Identify which cell holds the provided text, then report its [X, Y] central coordinate. 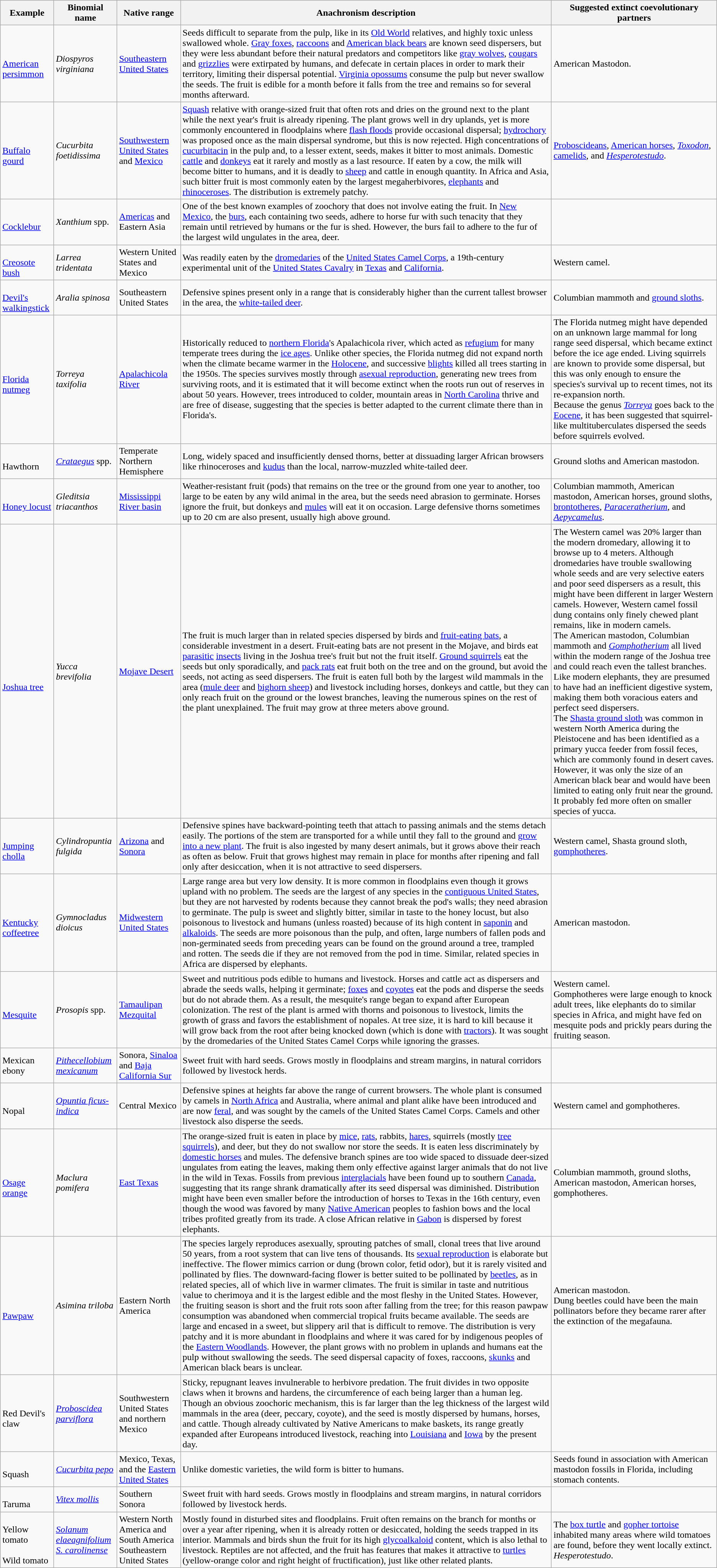
Honey locust [27, 502]
Mexican ebony [27, 1066]
Yellow tomatoWild tomato [27, 1540]
Crataegus spp. [85, 461]
Anachronism description [366, 13]
The box turtle and gopher tortoise inhabited many areas where wild tomatoes are found, before they went locally extinct.Hesperotestudo. [634, 1540]
Xanthium spp. [85, 222]
Sonora, Sinaloa and Baja California Sur [149, 1066]
Example [27, 13]
Diospyros virginiana [85, 64]
American Mastodon. [634, 64]
Mexico, Texas, and the Eastern United States [149, 1469]
Red Devil's claw [27, 1413]
Apalachicola River [149, 379]
Nopal [27, 1106]
Proboscideans, American horses, Toxodon, camelids, and Hesperotestudo. [634, 150]
Mojave Desert [149, 671]
Mississippi River basin [149, 502]
Buffalo gourd [27, 150]
Larrea tridentata [85, 262]
Squash [27, 1469]
Southwestern United States and northern Mexico [149, 1413]
Columbian mammoth, ground sloths, American mastodon, American horses, gomphotheres. [634, 1182]
Western camel. [634, 262]
Maclura pomifera [85, 1182]
Unlike domestic varieties, the wild form is bitter to humans. [366, 1469]
Creosote bush [27, 262]
Western camel and gomphotheres. [634, 1106]
Kentucky coffeetree [27, 922]
American mastodon.Dung beetles could have been the main pollinators before they became rarer after the extinction of the megafauna. [634, 1306]
Defensive spines present only in a range that is considerably higher than the current tallest browser in the area, the white-tailed deer. [366, 298]
Arizona and Sonora [149, 846]
Mesquite [27, 1009]
American mastodon. [634, 922]
Cylindropuntia fulgida [85, 846]
Prosopis spp. [85, 1009]
Temperate Northern Hemisphere [149, 461]
Midwestern United States [149, 922]
Native range [149, 13]
Osage orange [27, 1182]
Proboscidea parviflora [85, 1413]
Seeds found in association with American mastodon fossils in Florida, including stomach contents. [634, 1469]
Devil's walkingstick [27, 298]
Vitex mollis [85, 1499]
Asimina triloba [85, 1306]
Americas and Eastern Asia [149, 222]
Southwestern United States and Mexico [149, 150]
Western camel, Shasta ground sloth, gomphotheres. [634, 846]
Columbian mammoth, American mastodon, American horses, ground sloths, brontotheres, Paraceratherium, and Aepycamelus. [634, 502]
Joshua tree [27, 671]
Florida nutmeg [27, 379]
Southern Sonora [149, 1499]
Ground sloths and American mastodon. [634, 461]
Pithecellobium mexicanum [85, 1066]
Solanum elaeagnifoliumS. carolinense [85, 1540]
Gymnocladus dioicus [85, 922]
Aralia spinosa [85, 298]
Taruma [27, 1499]
American persimmon [27, 64]
Columbian mammoth and ground sloths. [634, 298]
Binomial name [85, 13]
Pawpaw [27, 1306]
Cucurbita pepo [85, 1469]
Jumping cholla [27, 846]
Western United States and Mexico [149, 262]
Yucca brevifolia [85, 671]
Cocklebur [27, 222]
Hawthorn [27, 461]
East Texas [149, 1182]
Opuntia ficus-indica [85, 1106]
Torreya taxifolia [85, 379]
Tamaulipan Mezquital [149, 1009]
Western North America and South AmericaSoutheastern United States [149, 1540]
Suggested extinct coevolutionary partners [634, 13]
Cucurbita foetidissima [85, 150]
Eastern North America [149, 1306]
Central Mexico [149, 1106]
Gleditsia triacanthos [85, 502]
